Extract the [x, y] coordinate from the center of the cell holding the provided text.  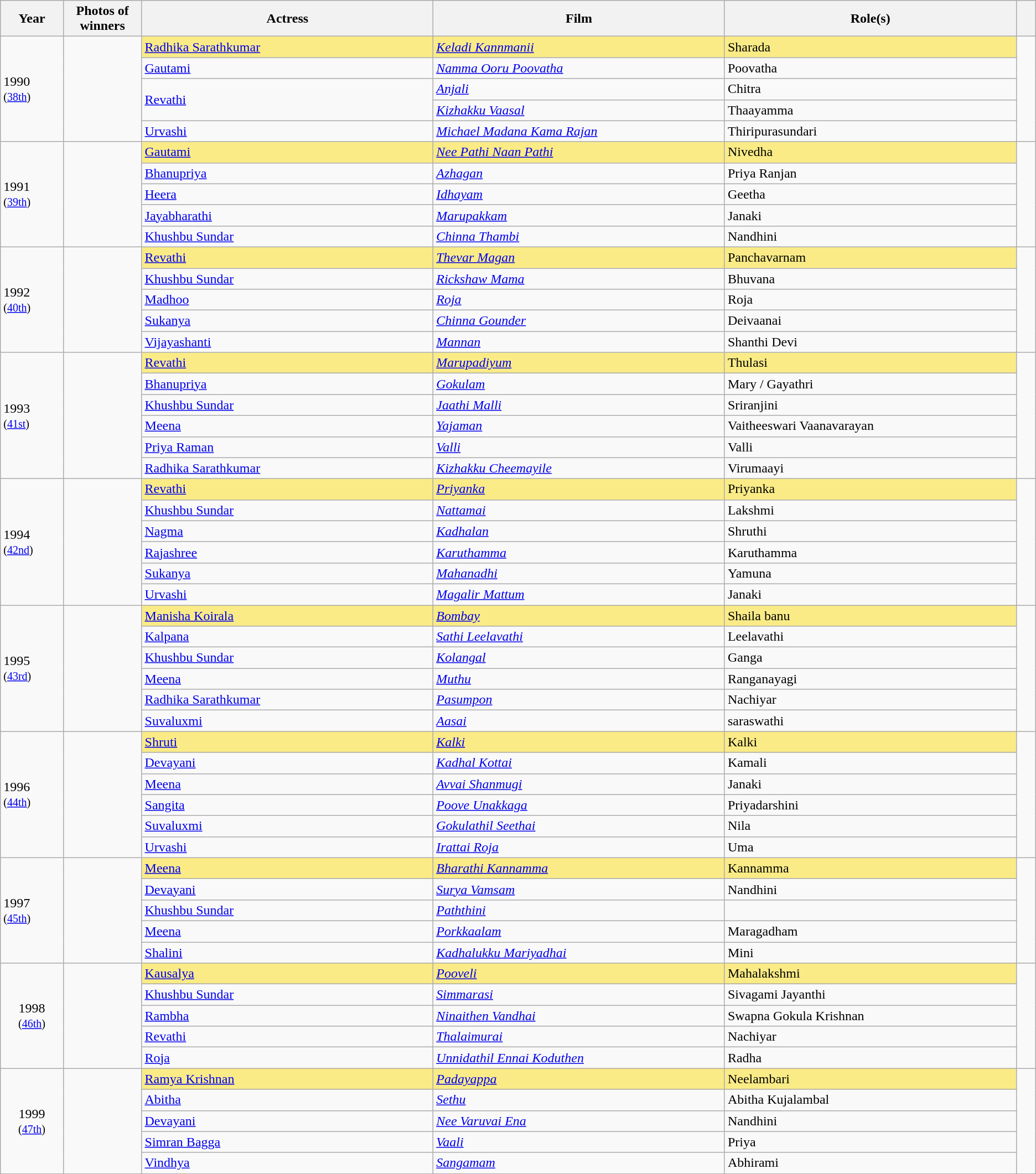
Leelavathi [870, 637]
Nila [870, 826]
Virumaayi [870, 468]
Abitha Kujalambal [870, 1100]
Sethu [579, 1100]
Year [32, 19]
Kadhal Kottai [579, 763]
Marupadiyum [579, 363]
Mini [870, 952]
Surya Vamsam [579, 889]
Mahanadhi [579, 573]
1995 (43rd) [32, 668]
Sriranjini [870, 405]
Sathi Leelavathi [579, 637]
Nee Pathi Naan Pathi [579, 152]
Nattamai [579, 510]
Priya Ranjan [870, 173]
Bhuvana [870, 278]
Vaitheeswari Vaanavarayan [870, 426]
Ramya Krishnan [288, 1079]
Porkkaalam [579, 931]
Ranganayagi [870, 679]
Role(s) [870, 19]
Kamali [870, 763]
Simran Bagga [288, 1142]
Shruthi [870, 531]
Thaayamma [870, 110]
Unnidathil Ennai Koduthen [579, 1058]
Thiripurasundari [870, 131]
Photos of winners [102, 19]
1997 (45th) [32, 910]
1999 (47th) [32, 1121]
1994 (42nd) [32, 542]
Muthu [579, 679]
1993 (41st) [32, 415]
Sharada [870, 47]
Film [579, 19]
1998 (46th) [32, 1016]
Avvai Shanmugi [579, 784]
Shaila banu [870, 616]
Shruti [288, 742]
Chinna Thambi [579, 236]
Madhoo [288, 300]
Ninaithen Vandhai [579, 1016]
Priya Raman [288, 447]
Manisha Koirala [288, 616]
Pooveli [579, 974]
Marupakkam [579, 215]
Kannamma [870, 868]
saraswathi [870, 721]
Irattai Roja [579, 847]
Chitra [870, 89]
Nee Varuvai Ena [579, 1121]
Vijayashanti [288, 342]
Michael Madana Kama Rajan [579, 131]
Shanthi Devi [870, 342]
Azhagan [579, 173]
Bombay [579, 616]
Pasumpon [579, 700]
Aasai [579, 721]
Kausalya [288, 974]
Magalir Mattum [579, 594]
Abhirami [870, 1163]
Shalini [288, 952]
Keladi Kannmanii [579, 47]
Gokulathil Seethai [579, 826]
Abitha [288, 1100]
Mannan [579, 342]
Kadhalukku Mariyadhai [579, 952]
Ganga [870, 658]
Chinna Gounder [579, 321]
Sangamam [579, 1163]
1996 (44th) [32, 794]
Rambha [288, 1016]
Rickshaw Mama [579, 278]
Bharathi Kannamma [579, 868]
Vindhya [288, 1163]
Anjali [579, 89]
Neelambari [870, 1079]
Uma [870, 847]
Panchavarnam [870, 257]
1992 (40th) [32, 299]
Actress [288, 19]
Heera [288, 194]
Mary / Gayathri [870, 384]
Radha [870, 1058]
Namma Ooru Poovatha [579, 68]
Idhayam [579, 194]
Rajashree [288, 552]
Jayabharathi [288, 215]
Swapna Gokula Krishnan [870, 1016]
Simmarasi [579, 995]
Jaathi Malli [579, 405]
Sangita [288, 805]
Lakshmi [870, 510]
Geetha [870, 194]
Priyadarshini [870, 805]
Kizhakku Cheemayile [579, 468]
Yamuna [870, 573]
Kalpana [288, 637]
Nagma [288, 531]
Thulasi [870, 363]
Kizhakku Vaasal [579, 110]
Vaali [579, 1142]
1990 (38th) [32, 89]
Paththini [579, 910]
1991 (39th) [32, 194]
Padayappa [579, 1079]
Mahalakshmi [870, 974]
Sivagami Jayanthi [870, 995]
Poove Unakkaga [579, 805]
Kolangal [579, 658]
Deivaanai [870, 321]
Priya [870, 1142]
Thevar Magan [579, 257]
Nivedha [870, 152]
Gokulam [579, 384]
Maragadham [870, 931]
Thalaimurai [579, 1037]
Yajaman [579, 426]
Kadhalan [579, 531]
Poovatha [870, 68]
